Scan for the cell matching the given text and deliver its (X, Y) coordinate at center. 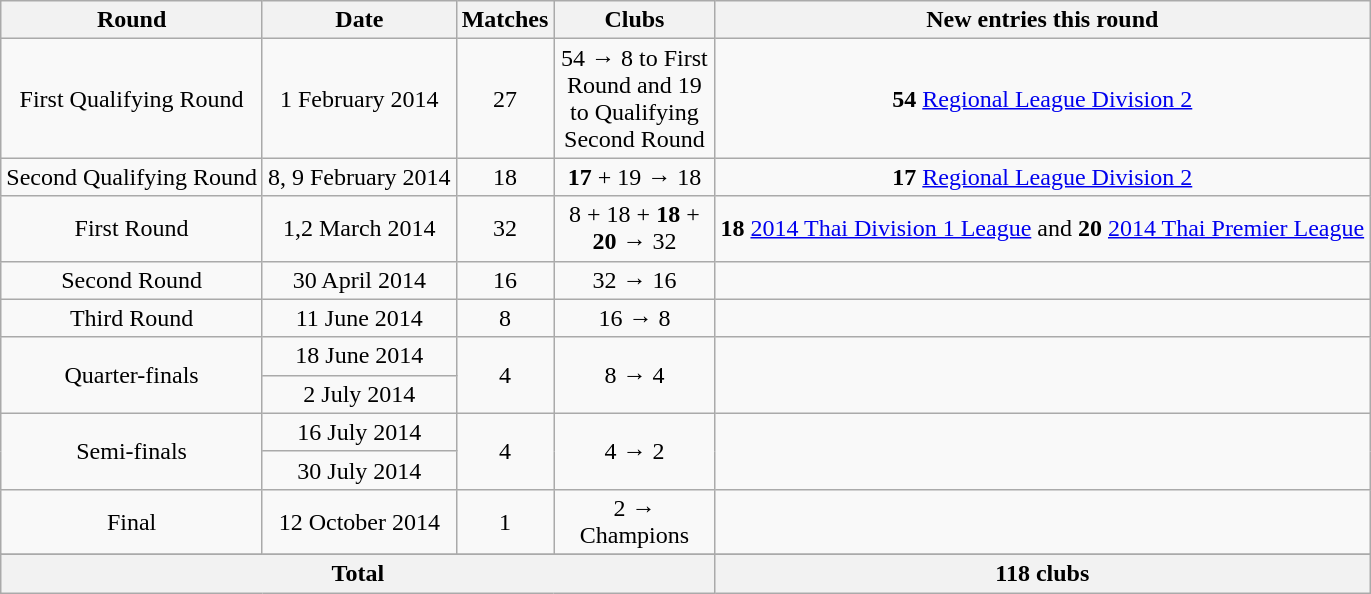
Second Round (132, 280)
Round (132, 20)
First Round (132, 228)
Third Round (132, 318)
8 (505, 318)
8 + 18 + 18 + 20 → 32 (634, 228)
2 → Champions (634, 522)
16 July 2014 (359, 432)
118 clubs (1042, 573)
1 (505, 522)
New entries this round (1042, 20)
11 June 2014 (359, 318)
27 (505, 98)
8 → 4 (634, 375)
54 Regional League Division 2 (1042, 98)
First Qualifying Round (132, 98)
17 + 19 → 18 (634, 177)
16 (505, 280)
1,2 March 2014 (359, 228)
32 (505, 228)
18 2014 Thai Division 1 League and 20 2014 Thai Premier League (1042, 228)
Final (132, 522)
1 February 2014 (359, 98)
30 April 2014 (359, 280)
Quarter-finals (132, 375)
17 Regional League Division 2 (1042, 177)
Date (359, 20)
Total (358, 573)
18 June 2014 (359, 356)
Clubs (634, 20)
30 July 2014 (359, 470)
16 → 8 (634, 318)
8, 9 February 2014 (359, 177)
4 → 2 (634, 451)
54 → 8 to First Round and 19 to Qualifying Second Round (634, 98)
Semi-finals (132, 451)
12 October 2014 (359, 522)
Matches (505, 20)
Second Qualifying Round (132, 177)
2 July 2014 (359, 394)
32 → 16 (634, 280)
18 (505, 177)
